Return the [X, Y] coordinate for the center point of the cell that contains the specified text.  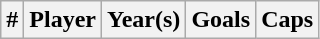
Player [63, 20]
Year(s) [144, 20]
Caps [288, 20]
# [12, 20]
Goals [221, 20]
